Find where the given text appears and provide that cell's center as [X, Y] coordinate. 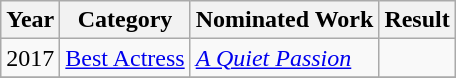
Category [125, 20]
Best Actress [125, 58]
Result [417, 20]
2017 [30, 58]
Nominated Work [284, 20]
Year [30, 20]
A Quiet Passion [284, 58]
